Determine the [x, y] coordinate at the center of the cell enclosing the given text.  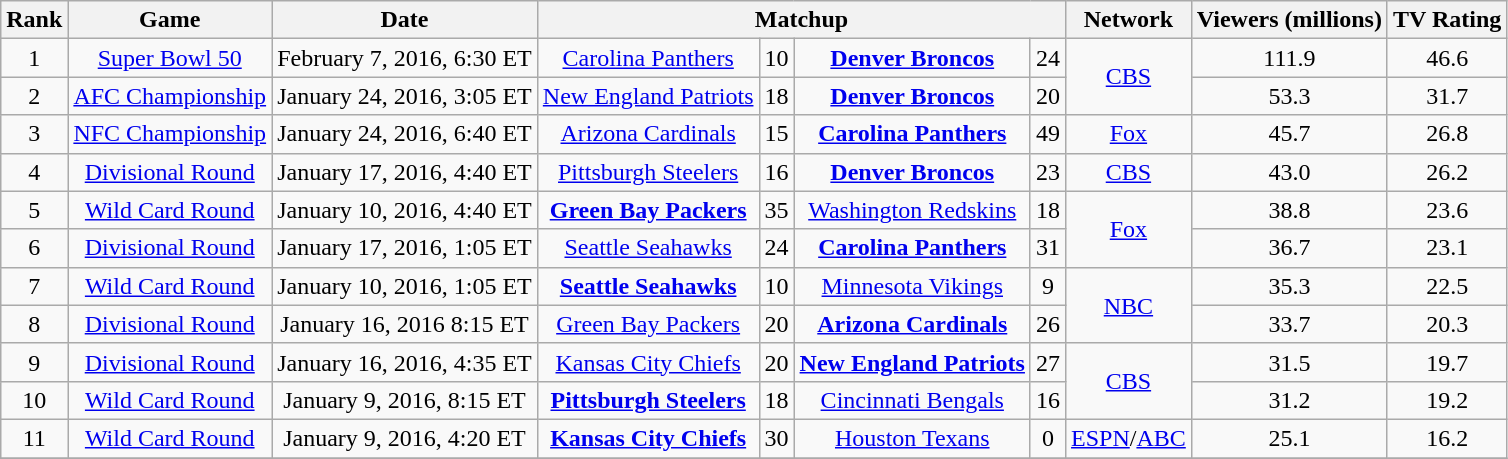
1 [34, 58]
3 [34, 134]
15 [776, 134]
36.7 [1289, 248]
26.8 [1446, 134]
Network [1129, 20]
Cincinnati Bengals [912, 400]
January 10, 2016, 4:40 ET [405, 210]
2 [34, 96]
January 10, 2016, 1:05 ET [405, 286]
Viewers (millions) [1289, 20]
31 [1048, 248]
Minnesota Vikings [912, 286]
Game [170, 20]
31.2 [1289, 400]
46.6 [1446, 58]
45.7 [1289, 134]
Rank [34, 20]
31.7 [1446, 96]
4 [34, 172]
23 [1048, 172]
January 17, 2016, 4:40 ET [405, 172]
Washington Redskins [912, 210]
27 [1048, 362]
Matchup [801, 20]
25.1 [1289, 438]
January 24, 2016, 3:05 ET [405, 96]
8 [34, 324]
22.5 [1446, 286]
ESPN/ABC [1129, 438]
49 [1048, 134]
January 16, 2016 8:15 ET [405, 324]
11 [34, 438]
20.3 [1446, 324]
NBC [1129, 305]
0 [1048, 438]
43.0 [1289, 172]
January 16, 2016, 4:35 ET [405, 362]
53.3 [1289, 96]
35 [776, 210]
23.6 [1446, 210]
TV Rating [1446, 20]
January 24, 2016, 6:40 ET [405, 134]
January 17, 2016, 1:05 ET [405, 248]
19.2 [1446, 400]
31.5 [1289, 362]
26.2 [1446, 172]
16.2 [1446, 438]
6 [34, 248]
February 7, 2016, 6:30 ET [405, 58]
Date [405, 20]
Houston Texans [912, 438]
7 [34, 286]
23.1 [1446, 248]
33.7 [1289, 324]
January 9, 2016, 4:20 ET [405, 438]
26 [1048, 324]
35.3 [1289, 286]
38.8 [1289, 210]
January 9, 2016, 8:15 ET [405, 400]
30 [776, 438]
Super Bowl 50 [170, 58]
111.9 [1289, 58]
19.7 [1446, 362]
5 [34, 210]
NFC Championship [170, 134]
AFC Championship [170, 96]
